Output the [X, Y] coordinate of the center of the cell containing the given text.  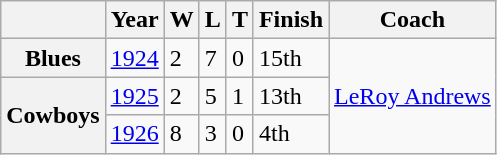
13th [290, 96]
T [240, 20]
1924 [134, 58]
Coach [413, 20]
W [182, 20]
Blues [53, 58]
4th [290, 134]
7 [212, 58]
LeRoy Andrews [413, 96]
1 [240, 96]
5 [212, 96]
L [212, 20]
1926 [134, 134]
1925 [134, 96]
Cowboys [53, 115]
Year [134, 20]
8 [182, 134]
15th [290, 58]
Finish [290, 20]
3 [212, 134]
